Output the (x, y) coordinate of the center of the cell containing the given text.  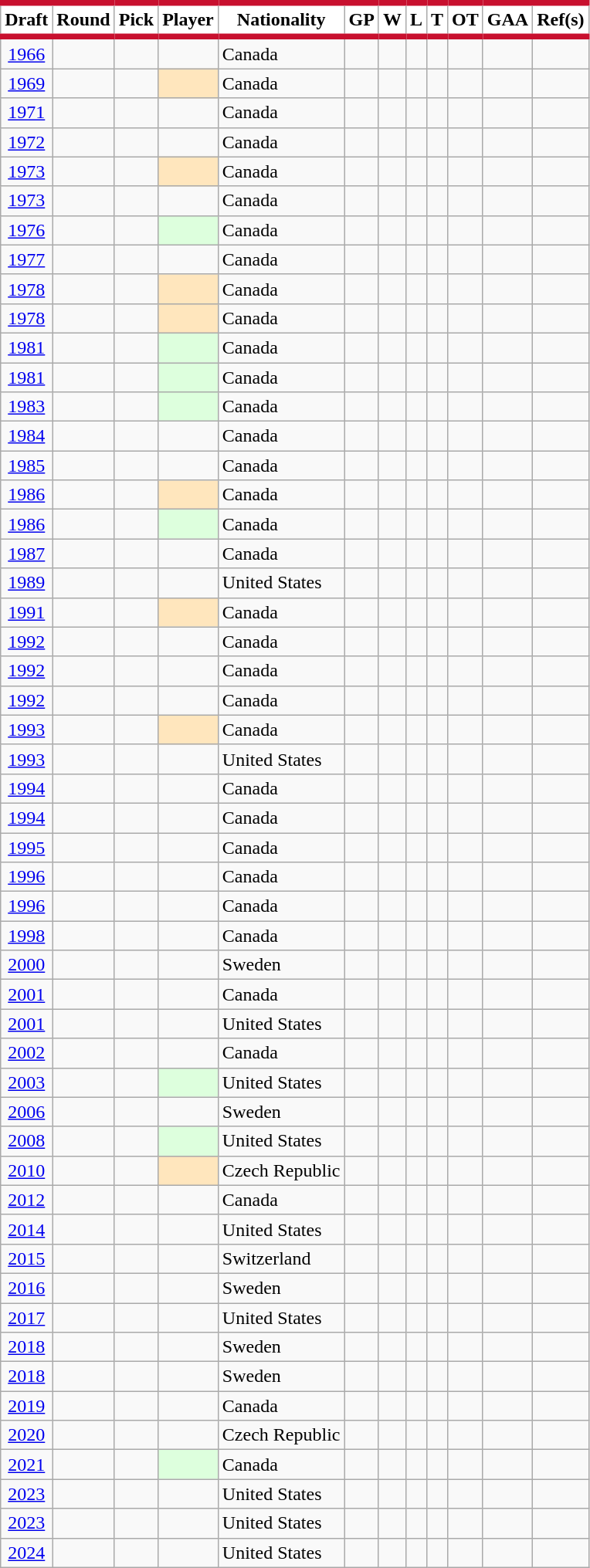
2016 (26, 1288)
OT (466, 20)
1972 (26, 142)
2010 (26, 1170)
Ref(s) (561, 20)
1984 (26, 436)
1969 (26, 83)
1989 (26, 583)
1991 (26, 612)
Pick (136, 20)
2003 (26, 1082)
1983 (26, 407)
1985 (26, 466)
Round (83, 20)
2006 (26, 1112)
1977 (26, 259)
2012 (26, 1200)
2024 (26, 1553)
Player (188, 20)
2021 (26, 1465)
Nationality (281, 20)
2014 (26, 1229)
2019 (26, 1406)
L (415, 20)
GAA (507, 20)
1971 (26, 113)
1976 (26, 230)
2020 (26, 1435)
2008 (26, 1141)
1995 (26, 847)
2015 (26, 1258)
GP (361, 20)
2002 (26, 1053)
W (392, 20)
1998 (26, 936)
Draft (26, 20)
Switzerland (281, 1258)
1987 (26, 554)
2000 (26, 965)
T (437, 20)
2017 (26, 1318)
1966 (26, 52)
